Scan for the cell matching the given text and deliver its (x, y) coordinate at center. 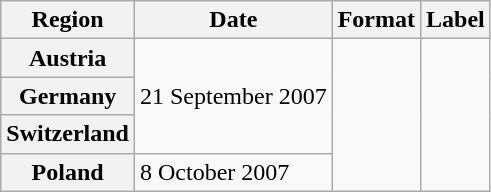
Label (456, 20)
21 September 2007 (233, 96)
Poland (68, 172)
Region (68, 20)
Austria (68, 58)
Date (233, 20)
8 October 2007 (233, 172)
Germany (68, 96)
Format (376, 20)
Switzerland (68, 134)
